Extract the (x, y) coordinate from the center of the cell holding the provided text.  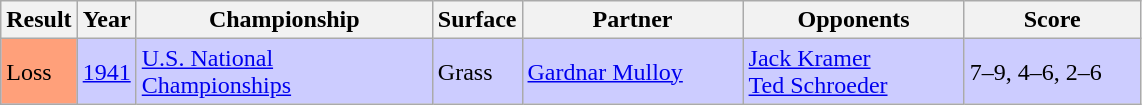
U.S. National Championships (284, 72)
Championship (284, 20)
7–9, 4–6, 2–6 (1052, 72)
1941 (106, 72)
Grass (477, 72)
Score (1052, 20)
Partner (632, 20)
Gardnar Mulloy (632, 72)
Opponents (854, 20)
Surface (477, 20)
Year (106, 20)
Jack Kramer Ted Schroeder (854, 72)
Loss (39, 72)
Result (39, 20)
